Return [x, y] of the center of cell containing provided text 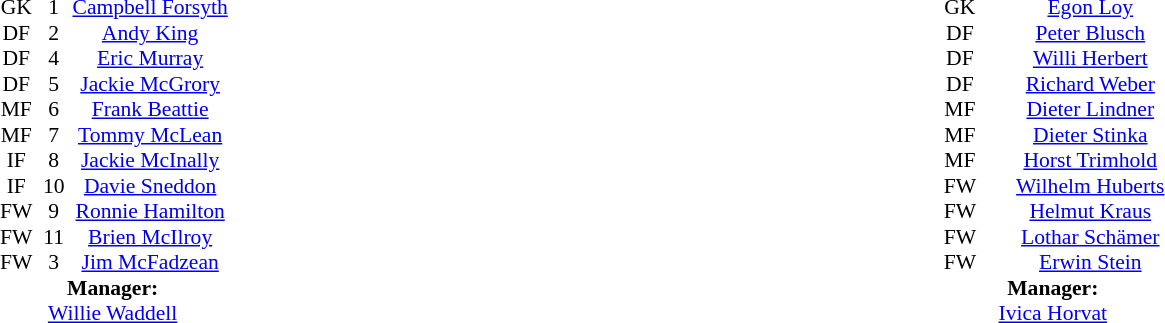
Jim McFadzean [150, 263]
9 [54, 211]
3 [54, 263]
Frank Beattie [150, 109]
Lothar Schämer [1090, 237]
Wilhelm Huberts [1090, 186]
Helmut Kraus [1090, 211]
Ronnie Hamilton [150, 211]
6 [54, 109]
Andy King [150, 33]
Dieter Stinka [1090, 135]
Dieter Lindner [1090, 109]
2 [54, 33]
Tommy McLean [150, 135]
10 [54, 186]
11 [54, 237]
Jackie McInally [150, 161]
5 [54, 84]
Richard Weber [1090, 84]
4 [54, 59]
Eric Murray [150, 59]
Peter Blusch [1090, 33]
7 [54, 135]
Manager: [1052, 288]
Brien McIlroy [150, 237]
Willi Herbert [1090, 59]
Horst Trimhold [1090, 161]
8 [54, 161]
Jackie McGrory [150, 84]
Davie Sneddon [150, 186]
Erwin Stein [1090, 263]
